Return the [x, y] coordinate for the center point of the cell that contains the specified text.  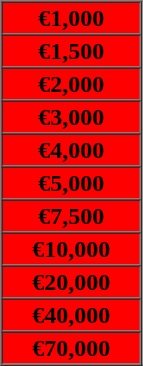
€7,500 [72, 216]
€2,000 [72, 84]
€3,000 [72, 116]
€20,000 [72, 282]
€5,000 [72, 182]
€10,000 [72, 248]
€4,000 [72, 150]
€1,000 [72, 18]
€1,500 [72, 50]
€40,000 [72, 314]
€70,000 [72, 348]
